Return the (x, y) coordinate for the center point of the cell that contains the specified text.  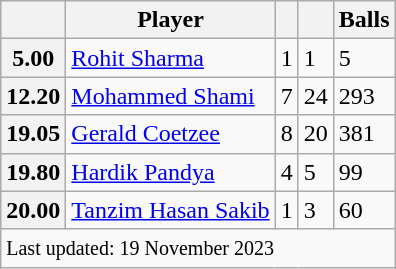
Balls (364, 20)
19.05 (34, 134)
60 (364, 210)
Player (170, 20)
3 (316, 210)
20.00 (34, 210)
24 (316, 96)
99 (364, 172)
Rohit Sharma (170, 58)
19.80 (34, 172)
Tanzim Hasan Sakib (170, 210)
5.00 (34, 58)
8 (286, 134)
381 (364, 134)
Hardik Pandya (170, 172)
Last updated: 19 November 2023 (198, 248)
12.20 (34, 96)
293 (364, 96)
7 (286, 96)
Gerald Coetzee (170, 134)
4 (286, 172)
20 (316, 134)
Mohammed Shami (170, 96)
